Scan for the cell matching the given text and deliver its [x, y] coordinate at center. 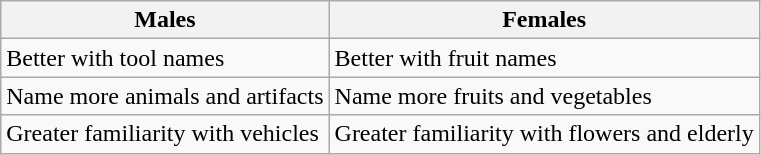
Greater familiarity with flowers and elderly [544, 134]
Name more fruits and vegetables [544, 96]
Females [544, 20]
Name more animals and artifacts [165, 96]
Males [165, 20]
Better with fruit names [544, 58]
Better with tool names [165, 58]
Greater familiarity with vehicles [165, 134]
